From the cell containing the given text, extract its center point as (X, Y) coordinate. 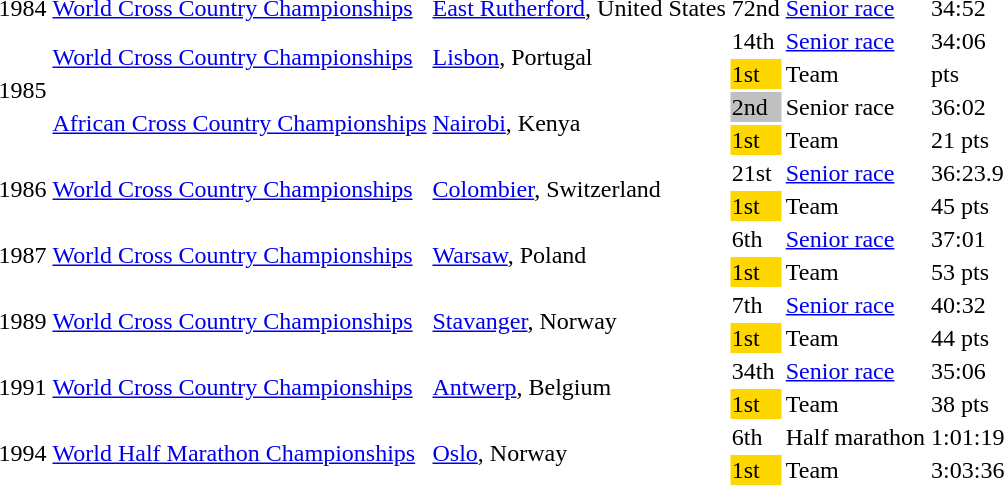
Half marathon (855, 437)
Nairobi, Kenya (579, 124)
African Cross Country Championships (240, 124)
34th (756, 371)
2nd (756, 107)
Oslo, Norway (579, 454)
Lisbon, Portugal (579, 58)
7th (756, 305)
World Half Marathon Championships (240, 454)
Warsaw, Poland (579, 256)
14th (756, 41)
Colombier, Switzerland (579, 190)
Stavanger, Norway (579, 322)
21st (756, 173)
Antwerp, Belgium (579, 388)
